Scan for the cell matching the given text and deliver its (X, Y) coordinate at center. 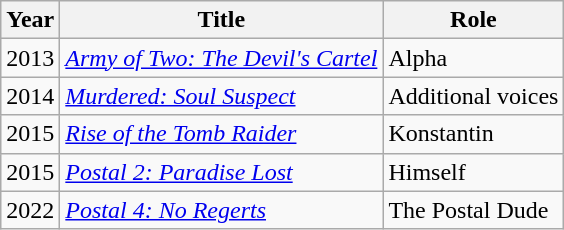
Alpha (474, 58)
The Postal Dude (474, 210)
Title (222, 20)
2014 (30, 96)
2013 (30, 58)
Konstantin (474, 134)
Year (30, 20)
Murdered: Soul Suspect (222, 96)
Postal 4: No Regerts (222, 210)
Role (474, 20)
Army of Two: The Devil's Cartel (222, 58)
Postal 2: Paradise Lost (222, 172)
Himself (474, 172)
Rise of the Tomb Raider (222, 134)
2022 (30, 210)
Additional voices (474, 96)
